For the text-containing cell, return its midpoint in [x, y] coordinate format. 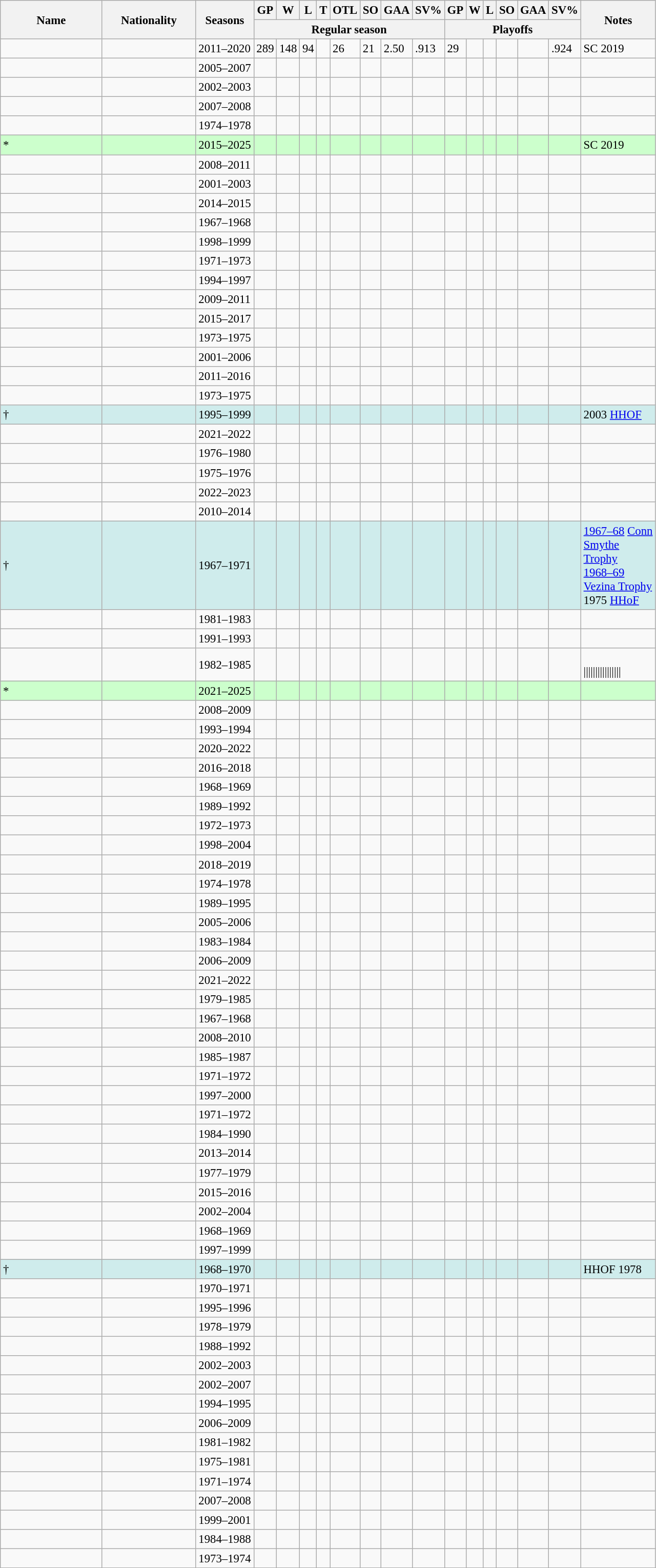
1997–2000 [224, 1096]
1981–1982 [224, 1442]
2011–2016 [224, 376]
1993–1994 [224, 730]
2020–2022 [224, 749]
1989–1992 [224, 807]
2011–2020 [224, 49]
|||||||||||||||| [618, 665]
1991–1993 [224, 638]
1978–1979 [224, 1327]
2015–2025 [224, 145]
2003 HHOF [618, 415]
289 [265, 49]
2008–2011 [224, 165]
2008–2010 [224, 1038]
1972–1973 [224, 826]
1968–1970 [224, 1269]
1979–1985 [224, 999]
1970–1971 [224, 1289]
1971–1974 [224, 1481]
1997–1999 [224, 1250]
1999–2001 [224, 1520]
1975–1981 [224, 1462]
2.50 [397, 49]
94 [309, 49]
2018–2019 [224, 865]
1971–1973 [224, 261]
1967–68 Conn Smythe Trophy 1968–69 Vezina Trophy 1975 HHoF [618, 565]
2014–2015 [224, 203]
1998–2004 [224, 845]
2005–2006 [224, 922]
2015–2016 [224, 1192]
Playoffs [512, 30]
2002–2004 [224, 1211]
1982–1985 [224, 665]
Seasons [224, 19]
2021–2025 [224, 691]
1985–1987 [224, 1057]
26 [345, 49]
2001–2006 [224, 357]
1983–1984 [224, 941]
2001–2003 [224, 184]
Notes [618, 19]
1989–1995 [224, 903]
.913 [428, 49]
OTL [345, 10]
2015–2017 [224, 318]
Name [51, 19]
1995–1996 [224, 1308]
.924 [565, 49]
T [323, 10]
1998–1999 [224, 242]
1976–1980 [224, 454]
1973–1974 [224, 1558]
1984–1990 [224, 1134]
HHOF 1978 [618, 1269]
1988–1992 [224, 1346]
2010–2014 [224, 511]
1967–1971 [224, 565]
1994–1995 [224, 1404]
1977–1979 [224, 1173]
1984–1988 [224, 1539]
2022–2023 [224, 492]
2008–2009 [224, 710]
2005–2007 [224, 68]
2009–2011 [224, 299]
Regular season [349, 30]
1994–1997 [224, 280]
1981–1983 [224, 619]
29 [455, 49]
1995–1999 [224, 415]
2002–2007 [224, 1385]
148 [288, 49]
2016–2018 [224, 768]
21 [370, 49]
2013–2014 [224, 1154]
Nationality [149, 19]
1975–1976 [224, 473]
